Identify which cell holds the provided text, then report its (x, y) central coordinate. 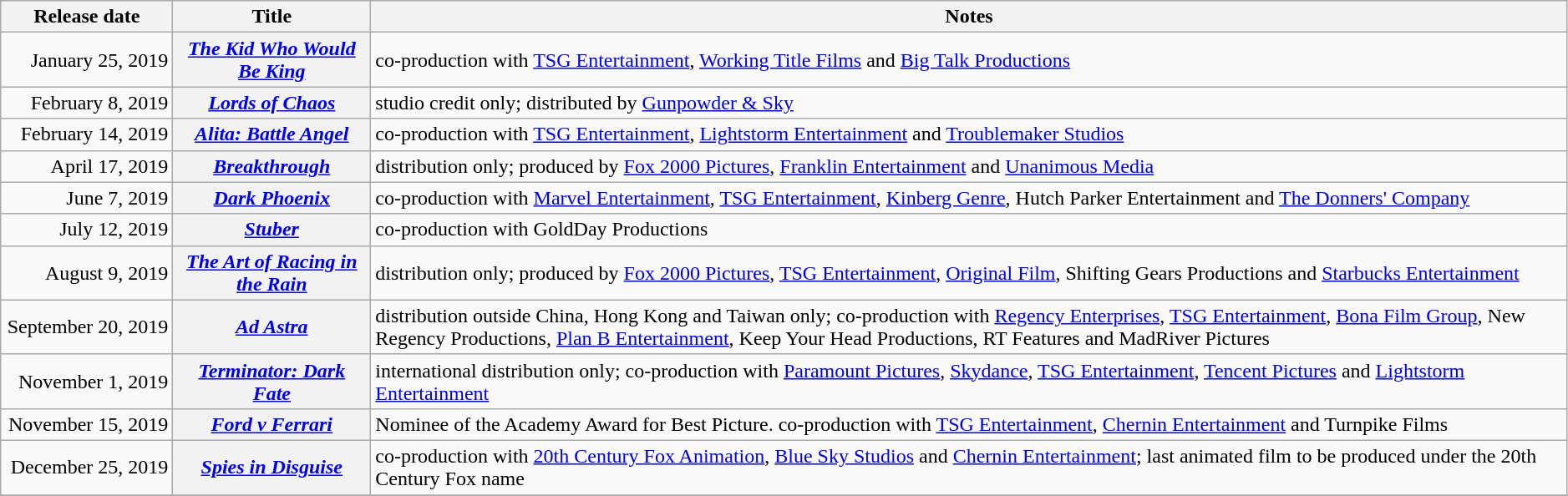
December 25, 2019 (87, 468)
Ford v Ferrari (272, 424)
Stuber (272, 230)
co-production with TSG Entertainment, Lightstorm Entertainment and Troublemaker Studios (969, 134)
August 9, 2019 (87, 272)
January 25, 2019 (87, 60)
studio credit only; distributed by Gunpowder & Sky (969, 103)
Ad Astra (272, 327)
Alita: Battle Angel (272, 134)
February 14, 2019 (87, 134)
Notes (969, 17)
The Art of Racing in the Rain (272, 272)
co-production with Marvel Entertainment, TSG Entertainment, Kinberg Genre, Hutch Parker Entertainment and The Donners' Company (969, 198)
Spies in Disguise (272, 468)
co-production with GoldDay Productions (969, 230)
July 12, 2019 (87, 230)
June 7, 2019 (87, 198)
international distribution only; co-production with Paramount Pictures, Skydance, TSG Entertainment, Tencent Pictures and Lightstorm Entertainment (969, 381)
The Kid Who Would Be King (272, 60)
February 8, 2019 (87, 103)
Nominee of the Academy Award for Best Picture. co-production with TSG Entertainment, Chernin Entertainment and Turnpike Films (969, 424)
Release date (87, 17)
November 15, 2019 (87, 424)
November 1, 2019 (87, 381)
distribution only; produced by Fox 2000 Pictures, Franklin Entertainment and Unanimous Media (969, 166)
Terminator: Dark Fate (272, 381)
Dark Phoenix (272, 198)
distribution only; produced by Fox 2000 Pictures, TSG Entertainment, Original Film, Shifting Gears Productions and Starbucks Entertainment (969, 272)
Title (272, 17)
co-production with TSG Entertainment, Working Title Films and Big Talk Productions (969, 60)
September 20, 2019 (87, 327)
Breakthrough (272, 166)
April 17, 2019 (87, 166)
Lords of Chaos (272, 103)
